Return the [X, Y] coordinate for the center point of the cell that contains the specified text.  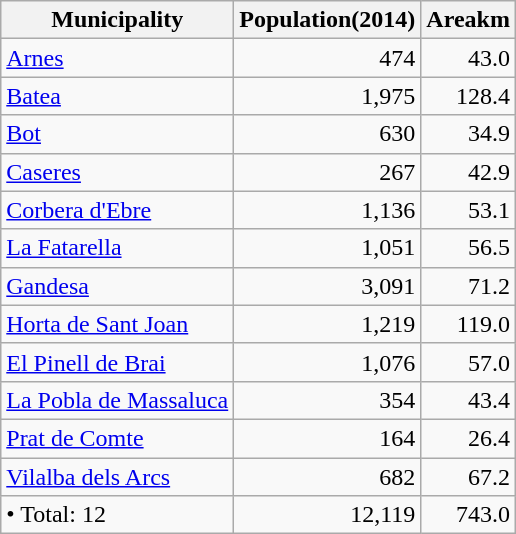
128.4 [468, 96]
Areakm [468, 20]
1,051 [328, 248]
Corbera d'Ebre [118, 210]
Bot [118, 134]
La Pobla de Massaluca [118, 400]
354 [328, 400]
Caseres [118, 172]
La Fatarella [118, 248]
34.9 [468, 134]
26.4 [468, 438]
Batea [118, 96]
Municipality [118, 20]
42.9 [468, 172]
3,091 [328, 286]
1,975 [328, 96]
71.2 [468, 286]
El Pinell de Brai [118, 362]
164 [328, 438]
119.0 [468, 324]
682 [328, 477]
• Total: 12 [118, 515]
43.4 [468, 400]
57.0 [468, 362]
Horta de Sant Joan [118, 324]
67.2 [468, 477]
743.0 [468, 515]
12,119 [328, 515]
Vilalba dels Arcs [118, 477]
267 [328, 172]
Prat de Comte [118, 438]
Population(2014) [328, 20]
Gandesa [118, 286]
43.0 [468, 58]
56.5 [468, 248]
1,136 [328, 210]
Arnes [118, 58]
1,219 [328, 324]
630 [328, 134]
1,076 [328, 362]
53.1 [468, 210]
474 [328, 58]
